Identify which cell holds the provided text, then report its [X, Y] central coordinate. 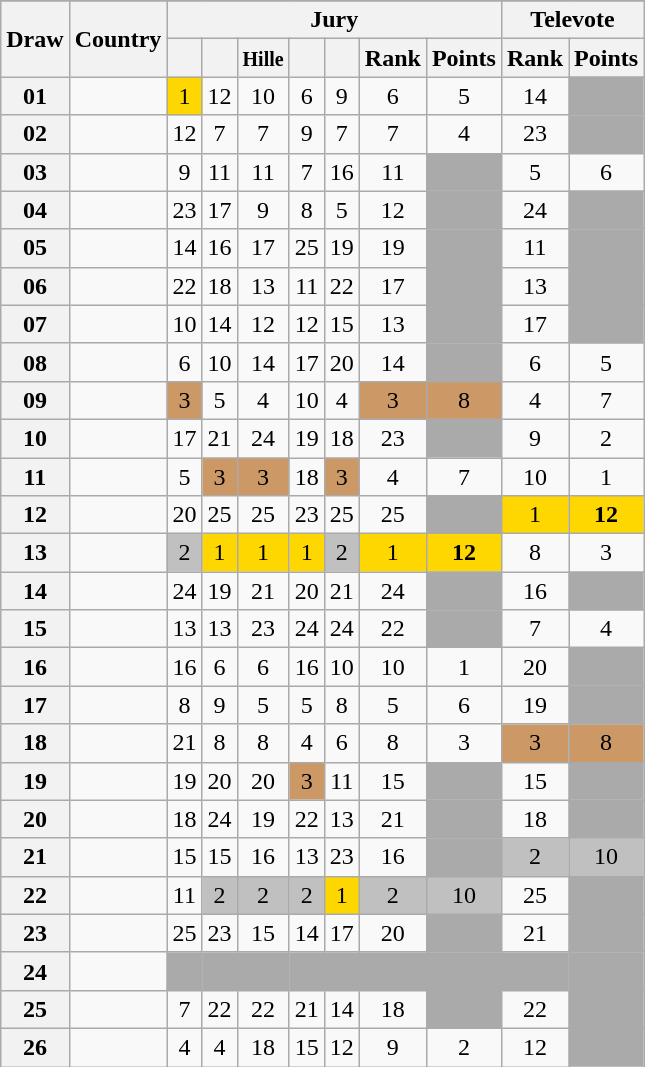
08 [35, 362]
Country [118, 39]
05 [35, 248]
Hille [263, 58]
09 [35, 400]
Televote [572, 20]
04 [35, 210]
01 [35, 96]
07 [35, 324]
Draw [35, 39]
26 [35, 1047]
03 [35, 172]
06 [35, 286]
Jury [334, 20]
02 [35, 134]
